Return the [X, Y] coordinate for the center point of the cell that contains the specified text.  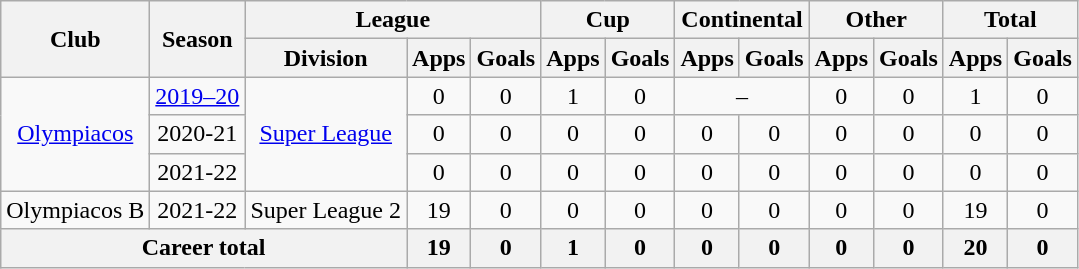
2019–20 [198, 96]
League [393, 20]
Super League [326, 134]
Olympiacos B [76, 210]
2020-21 [198, 134]
Olympiacos [76, 134]
Super League 2 [326, 210]
Season [198, 39]
Club [76, 39]
Total [1010, 20]
– [742, 96]
20 [975, 248]
Career total [204, 248]
Division [326, 58]
Other [876, 20]
Cup [608, 20]
Continental [742, 20]
